Determine the (X, Y) coordinate at the center of the cell enclosing the given text.  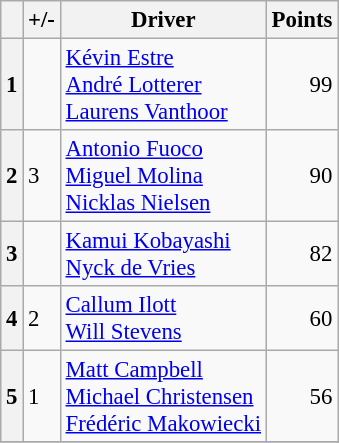
56 (302, 397)
Points (302, 20)
Antonio Fuoco Miguel Molina Nicklas Nielsen (163, 176)
Matt Campbell Michael Christensen Frédéric Makowiecki (163, 397)
4 (12, 318)
+/- (42, 20)
5 (12, 397)
Kamui Kobayashi Nyck de Vries (163, 254)
82 (302, 254)
Driver (163, 20)
Callum Ilott Will Stevens (163, 318)
Kévin Estre André Lotterer Laurens Vanthoor (163, 85)
90 (302, 176)
99 (302, 85)
60 (302, 318)
